Determine the (x, y) coordinate at the center of the cell enclosing the given text.  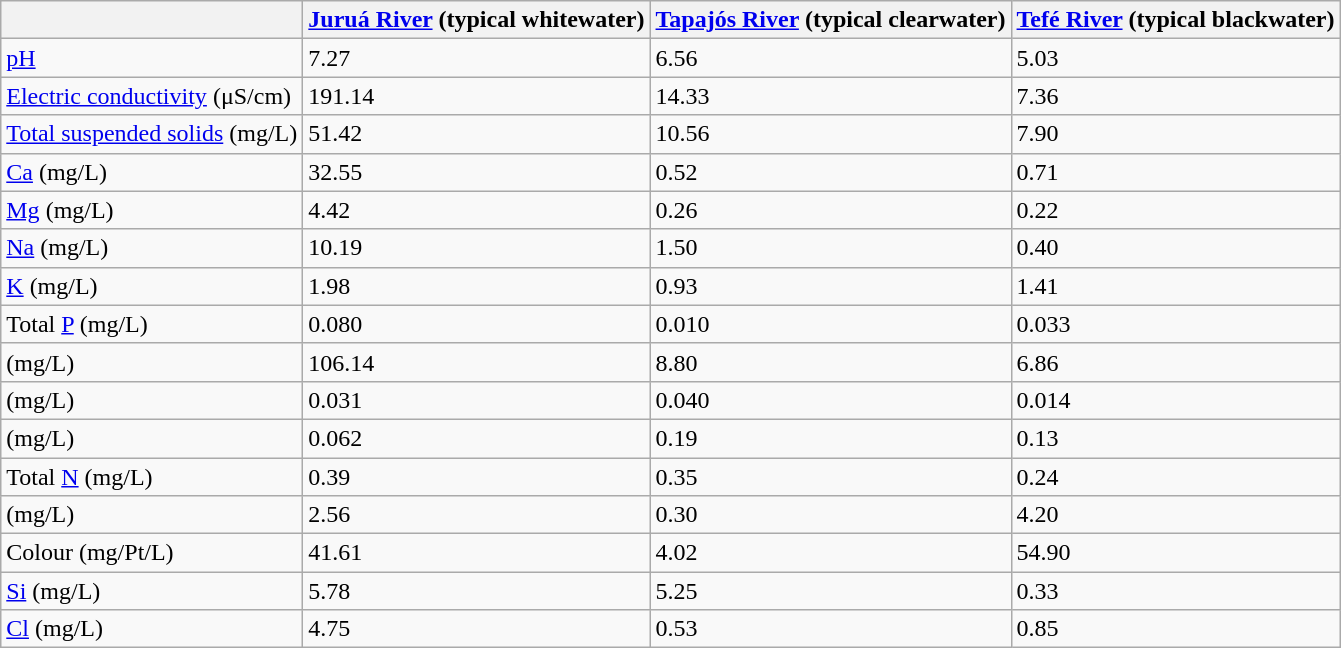
10.19 (476, 248)
10.56 (830, 134)
Mg (mg/L) (152, 210)
0.53 (830, 629)
0.062 (476, 438)
0.52 (830, 172)
4.02 (830, 553)
0.031 (476, 400)
1.98 (476, 286)
Total P (mg/L) (152, 324)
Colour (mg/Pt/L) (152, 553)
pH (152, 58)
0.85 (1176, 629)
4.20 (1176, 515)
0.080 (476, 324)
0.71 (1176, 172)
Si (mg/L) (152, 591)
Total N (mg/L) (152, 477)
0.13 (1176, 438)
0.19 (830, 438)
Electric conductivity (μS/cm) (152, 96)
Total suspended solids (mg/L) (152, 134)
Juruá River (typical whitewater) (476, 20)
14.33 (830, 96)
6.86 (1176, 362)
41.61 (476, 553)
106.14 (476, 362)
0.24 (1176, 477)
Tapajós River (typical clearwater) (830, 20)
0.22 (1176, 210)
6.56 (830, 58)
0.39 (476, 477)
0.033 (1176, 324)
32.55 (476, 172)
Cl (mg/L) (152, 629)
0.35 (830, 477)
5.25 (830, 591)
4.42 (476, 210)
0.040 (830, 400)
0.014 (1176, 400)
0.30 (830, 515)
Ca (mg/L) (152, 172)
5.78 (476, 591)
8.80 (830, 362)
5.03 (1176, 58)
0.33 (1176, 591)
54.90 (1176, 553)
191.14 (476, 96)
0.93 (830, 286)
2.56 (476, 515)
7.27 (476, 58)
Na (mg/L) (152, 248)
Tefé River (typical blackwater) (1176, 20)
0.26 (830, 210)
7.36 (1176, 96)
4.75 (476, 629)
1.50 (830, 248)
1.41 (1176, 286)
51.42 (476, 134)
7.90 (1176, 134)
0.010 (830, 324)
K (mg/L) (152, 286)
0.40 (1176, 248)
